For the text-containing cell, return its midpoint in [x, y] coordinate format. 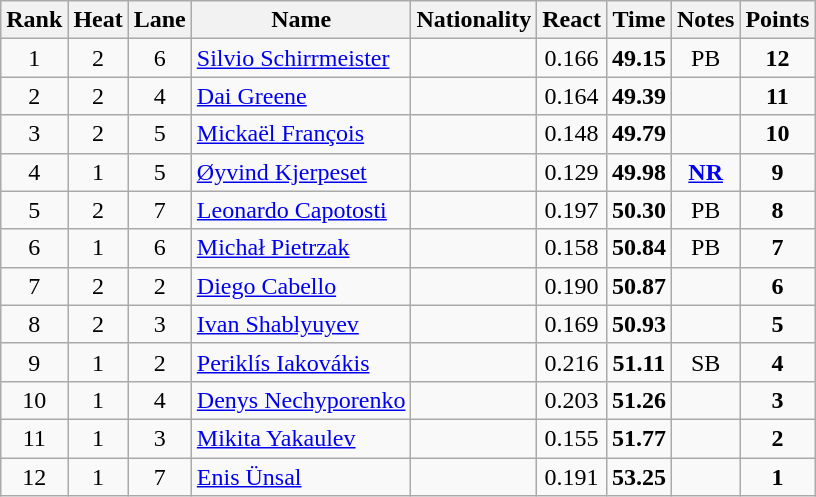
0.203 [572, 400]
50.30 [638, 210]
49.98 [638, 172]
Rank [34, 20]
Silvio Schirrmeister [301, 58]
0.166 [572, 58]
53.25 [638, 477]
Periklís Iakovákis [301, 362]
51.11 [638, 362]
49.15 [638, 58]
Name [301, 20]
50.93 [638, 324]
Ivan Shablyuyev [301, 324]
49.79 [638, 134]
NR [705, 172]
Denys Nechyporenko [301, 400]
51.77 [638, 438]
Øyvind Kjerpeset [301, 172]
Heat [98, 20]
Enis Ünsal [301, 477]
0.169 [572, 324]
0.216 [572, 362]
Notes [705, 20]
0.148 [572, 134]
Time [638, 20]
Lane [160, 20]
Leonardo Capotosti [301, 210]
51.26 [638, 400]
Dai Greene [301, 96]
Mickaël François [301, 134]
50.84 [638, 248]
Nationality [474, 20]
Michał Pietrzak [301, 248]
Diego Cabello [301, 286]
SB [705, 362]
0.191 [572, 477]
Mikita Yakaulev [301, 438]
0.197 [572, 210]
0.129 [572, 172]
0.190 [572, 286]
50.87 [638, 286]
0.164 [572, 96]
0.158 [572, 248]
Points [778, 20]
0.155 [572, 438]
49.39 [638, 96]
React [572, 20]
